Search for the cell housing the specified text and yield its [X, Y] center coordinate. 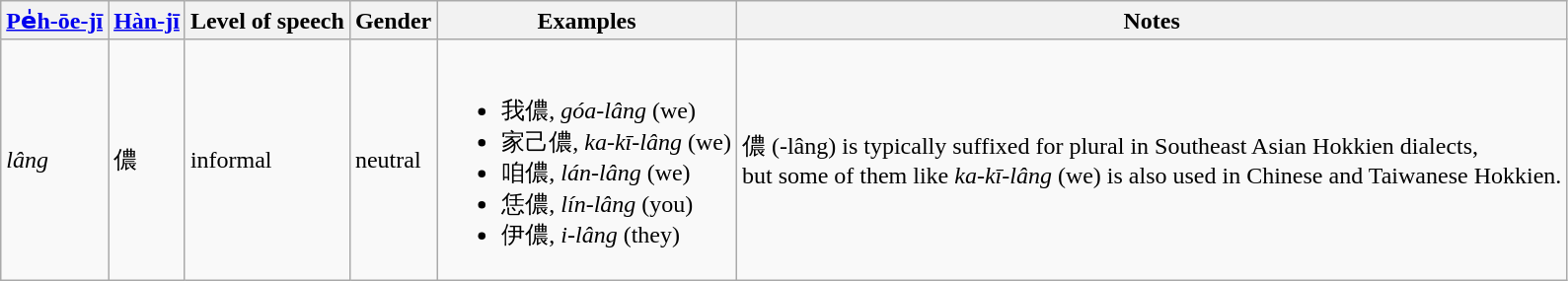
lâng [55, 160]
Notes [1151, 21]
Gender [393, 21]
Pe̍h-ōe-jī [55, 21]
Hàn-jī [147, 21]
Level of speech [266, 21]
儂 [147, 160]
informal [266, 160]
Examples [587, 21]
neutral [393, 160]
我儂, góa-lâng (we)家己儂, ka-kī-lâng (we)咱儂, lán-lâng (we)恁儂, lín-lâng (you)伊儂, i-lâng (they) [587, 160]
